Return [x, y] of the center of cell containing provided text 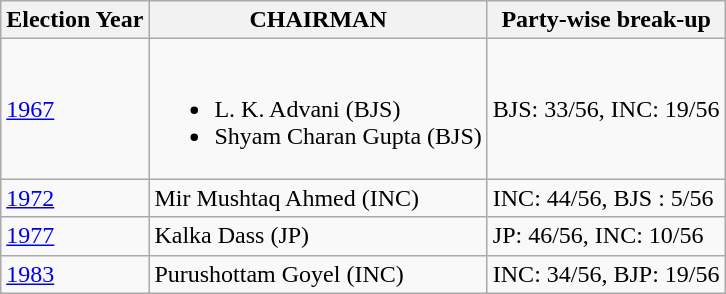
Election Year [75, 20]
Mir Mushtaq Ahmed (INC) [318, 198]
Party-wise break-up [606, 20]
1977 [75, 236]
L. K. Advani (BJS)Shyam Charan Gupta (BJS) [318, 109]
INC: 34/56, BJP: 19/56 [606, 274]
1983 [75, 274]
Purushottam Goyel (INC) [318, 274]
JP: 46/56, INC: 10/56 [606, 236]
Kalka Dass (JP) [318, 236]
INC: 44/56, BJS : 5/56 [606, 198]
BJS: 33/56, INC: 19/56 [606, 109]
1967 [75, 109]
1972 [75, 198]
CHAIRMAN [318, 20]
